Return the (X, Y) coordinate for the center point of the cell that contains the specified text.  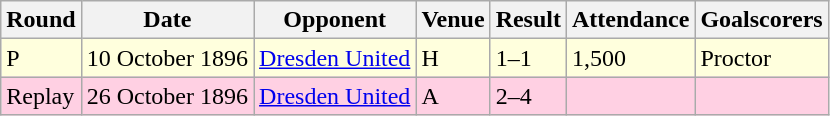
Venue (453, 20)
1–1 (528, 58)
26 October 1896 (167, 96)
A (453, 96)
Goalscorers (762, 20)
10 October 1896 (167, 58)
Result (528, 20)
P (41, 58)
H (453, 58)
Proctor (762, 58)
Round (41, 20)
Replay (41, 96)
2–4 (528, 96)
Attendance (631, 20)
1,500 (631, 58)
Opponent (335, 20)
Date (167, 20)
